Identify which cell holds the provided text, then report its [x, y] central coordinate. 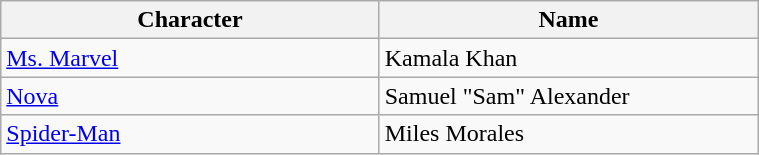
Name [568, 20]
Samuel "Sam" Alexander [568, 96]
Kamala Khan [568, 58]
Miles Morales [568, 134]
Nova [190, 96]
Spider-Man [190, 134]
Ms. Marvel [190, 58]
Character [190, 20]
